From the cell containing the given text, extract its center point as [X, Y] coordinate. 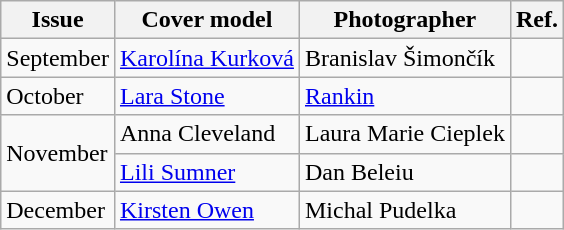
Lili Sumner [206, 172]
December [58, 210]
October [58, 96]
Ref. [536, 20]
Laura Marie Cieplek [404, 134]
Photographer [404, 20]
Issue [58, 20]
Michal Pudelka [404, 210]
Karolína Kurková [206, 58]
November [58, 153]
Cover model [206, 20]
Dan Beleiu [404, 172]
Branislav Šimončík [404, 58]
September [58, 58]
Lara Stone [206, 96]
Anna Cleveland [206, 134]
Rankin [404, 96]
Kirsten Owen [206, 210]
